For the text-containing cell, return its midpoint in (X, Y) coordinate format. 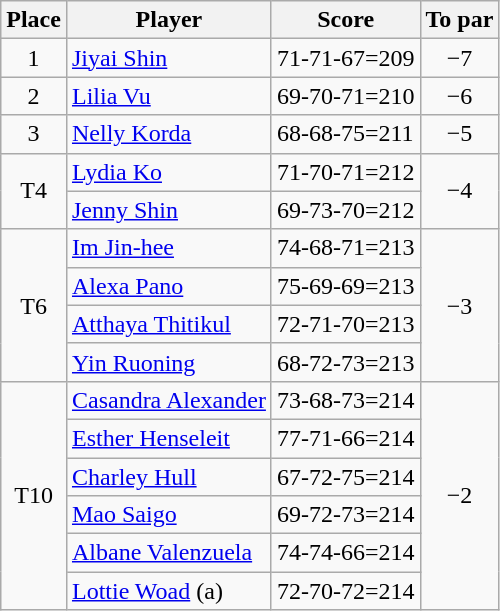
74-68-71=213 (346, 248)
67-72-75=214 (346, 477)
68-68-75=211 (346, 134)
−6 (460, 96)
72-71-70=213 (346, 324)
68-72-73=213 (346, 362)
Yin Ruoning (168, 362)
Lilia Vu (168, 96)
Score (346, 20)
Albane Valenzuela (168, 553)
74-74-66=214 (346, 553)
−2 (460, 495)
69-70-71=210 (346, 96)
Esther Henseleit (168, 438)
Lydia Ko (168, 172)
−4 (460, 191)
73-68-73=214 (346, 400)
Place (34, 20)
Player (168, 20)
T4 (34, 191)
2 (34, 96)
69-73-70=212 (346, 210)
72-70-72=214 (346, 591)
69-72-73=214 (346, 515)
Lottie Woad (a) (168, 591)
Casandra Alexander (168, 400)
−7 (460, 58)
To par (460, 20)
77-71-66=214 (346, 438)
Mao Saigo (168, 515)
Nelly Korda (168, 134)
T6 (34, 305)
Alexa Pano (168, 286)
75-69-69=213 (346, 286)
Jenny Shin (168, 210)
Jiyai Shin (168, 58)
71-71-67=209 (346, 58)
T10 (34, 495)
Im Jin-hee (168, 248)
Atthaya Thitikul (168, 324)
Charley Hull (168, 477)
−5 (460, 134)
3 (34, 134)
−3 (460, 305)
1 (34, 58)
71-70-71=212 (346, 172)
